Find where the given text appears and provide that cell's center as (x, y) coordinate. 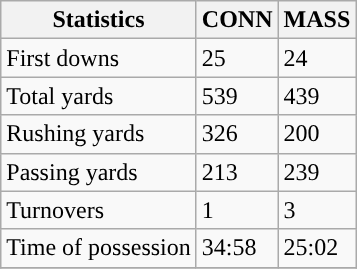
25:02 (317, 248)
24 (317, 58)
1 (237, 210)
Turnovers (99, 210)
239 (317, 172)
34:58 (237, 248)
439 (317, 96)
25 (237, 58)
3 (317, 210)
Passing yards (99, 172)
First downs (99, 58)
213 (237, 172)
Total yards (99, 96)
Statistics (99, 20)
539 (237, 96)
326 (237, 134)
Time of possession (99, 248)
MASS (317, 20)
200 (317, 134)
Rushing yards (99, 134)
CONN (237, 20)
